Detect which cell encompasses the target text, then output its [X, Y] center coordinate. 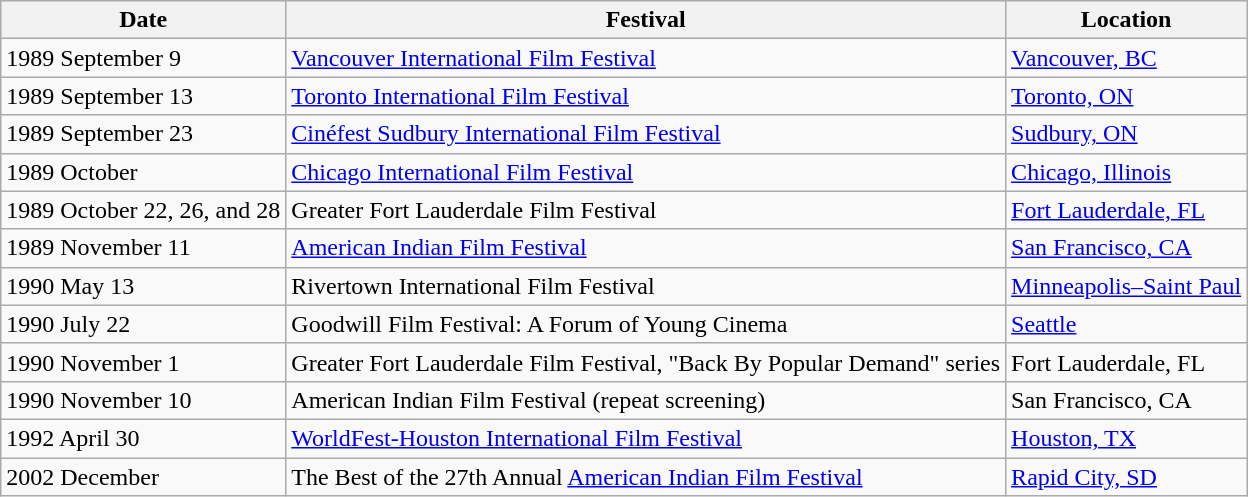
Goodwill Film Festival: A Forum of Young Cinema [646, 324]
Toronto International Film Festival [646, 96]
1989 September 23 [144, 134]
Vancouver, BC [1126, 58]
Chicago International Film Festival [646, 172]
1990 November 10 [144, 400]
Seattle [1126, 324]
Cinéfest Sudbury International Film Festival [646, 134]
1989 October 22, 26, and 28 [144, 210]
1989 November 11 [144, 248]
Date [144, 20]
American Indian Film Festival (repeat screening) [646, 400]
1989 October [144, 172]
Toronto, ON [1126, 96]
Rivertown International Film Festival [646, 286]
1990 May 13 [144, 286]
Location [1126, 20]
American Indian Film Festival [646, 248]
Festival [646, 20]
1992 April 30 [144, 438]
Chicago, Illinois [1126, 172]
Rapid City, SD [1126, 477]
Sudbury, ON [1126, 134]
1990 July 22 [144, 324]
1990 November 1 [144, 362]
Houston, TX [1126, 438]
WorldFest-Houston International Film Festival [646, 438]
Greater Fort Lauderdale Film Festival, "Back By Popular Demand" series [646, 362]
2002 December [144, 477]
1989 September 13 [144, 96]
1989 September 9 [144, 58]
The Best of the 27th Annual American Indian Film Festival [646, 477]
Greater Fort Lauderdale Film Festival [646, 210]
Vancouver International Film Festival [646, 58]
Minneapolis–Saint Paul [1126, 286]
